Capture the cell that displays the provided text and extract its (x, y) central coordinate. 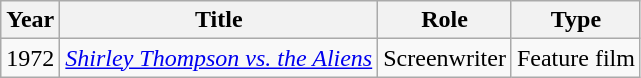
Screenwriter (445, 58)
Title (219, 20)
Shirley Thompson vs. the Aliens (219, 58)
Type (576, 20)
Feature film (576, 58)
Year (30, 20)
1972 (30, 58)
Role (445, 20)
